From the cell containing the given text, extract its center point as (X, Y) coordinate. 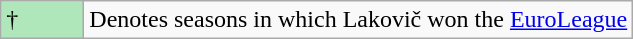
Denotes seasons in which Lakovič won the EuroLeague (358, 20)
† (42, 20)
